For the text-containing cell, return its midpoint in [x, y] coordinate format. 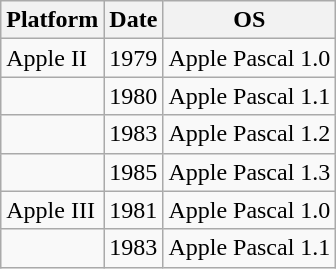
1985 [134, 172]
OS [250, 20]
1981 [134, 210]
Apple II [52, 58]
Apple Pascal 1.2 [250, 134]
Apple III [52, 210]
Apple Pascal 1.3 [250, 172]
Date [134, 20]
1980 [134, 96]
1979 [134, 58]
Platform [52, 20]
